From the cell containing the given text, extract its center point as (x, y) coordinate. 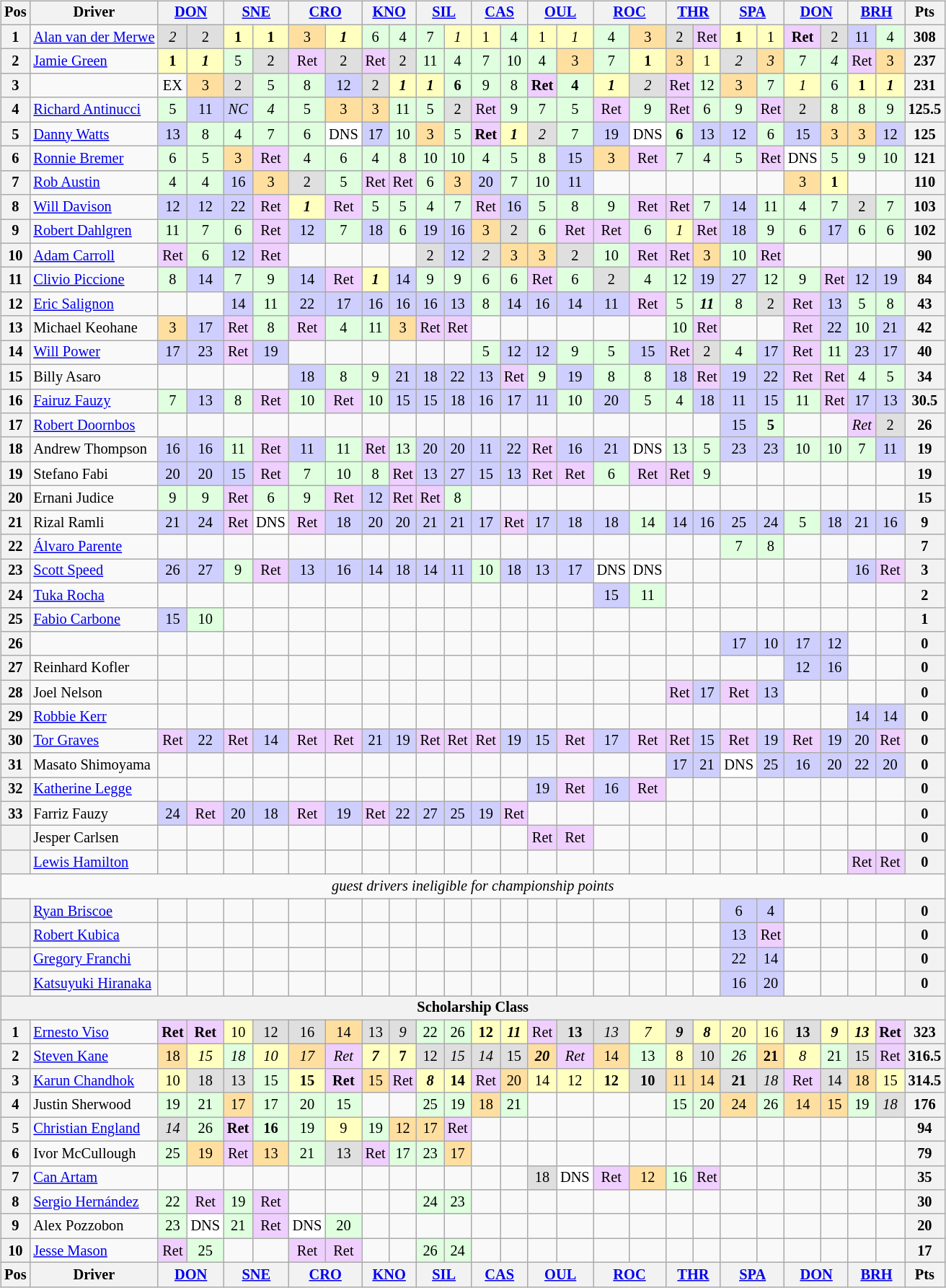
Sergio Hernández (94, 1202)
Christian England (94, 1129)
42 (925, 328)
Richard Antinucci (94, 110)
Rob Austin (94, 182)
176 (925, 1105)
Adam Carroll (94, 255)
79 (925, 1153)
Ernesto Viso (94, 1032)
40 (925, 353)
Ryan Briscoe (94, 911)
33 (15, 813)
102 (925, 231)
Masato Shimoyama (94, 765)
125.5 (925, 110)
Michael Keohane (94, 328)
231 (925, 86)
316.5 (925, 1057)
Fairuz Fauzy (94, 401)
Steven Kane (94, 1057)
Katherine Legge (94, 790)
Clivio Piccione (94, 280)
Rizal Ramli (94, 522)
31 (15, 765)
Alex Pozzobon (94, 1226)
Tor Graves (94, 741)
Eric Salignon (94, 304)
Robbie Kerr (94, 717)
Billy Asaro (94, 376)
Katsuyuki Hiranaka (94, 984)
Joel Nelson (94, 692)
Karun Chandhok (94, 1081)
Scott Speed (94, 571)
323 (925, 1032)
237 (925, 61)
125 (925, 134)
121 (925, 159)
Jesse Mason (94, 1250)
guest drivers ineligible for championship points (473, 886)
Jesper Carlsen (94, 838)
Alan van der Merwe (94, 37)
Will Power (94, 353)
84 (925, 280)
Stefano Fabi (94, 474)
32 (15, 790)
29 (15, 717)
94 (925, 1129)
90 (925, 255)
Robert Doornbos (94, 425)
Álvaro Parente (94, 547)
Will Davison (94, 207)
Ernani Judice (94, 498)
Farriz Fauzy (94, 813)
43 (925, 304)
Robert Dahlgren (94, 231)
EX (172, 86)
Gregory Franchi (94, 959)
34 (925, 376)
Can Artam (94, 1178)
28 (15, 692)
30.5 (925, 401)
Ronnie Bremer (94, 159)
Tuka Rocha (94, 595)
Ivor McCullough (94, 1153)
Jamie Green (94, 61)
308 (925, 37)
Andrew Thompson (94, 449)
Fabio Carbone (94, 619)
110 (925, 182)
103 (925, 207)
Justin Sherwood (94, 1105)
Reinhard Kofler (94, 668)
NC (238, 110)
314.5 (925, 1081)
Lewis Hamilton (94, 863)
35 (925, 1178)
Scholarship Class (473, 1008)
Danny Watts (94, 134)
Robert Kubica (94, 935)
